Provide the (x, y) coordinate of the cell's center where the given text is located.  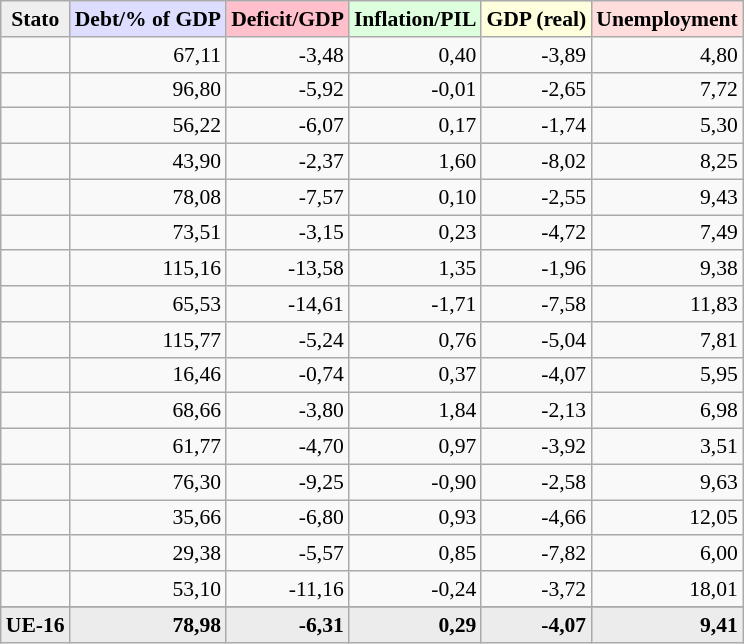
-6,80 (288, 518)
43,90 (148, 162)
-2,55 (536, 197)
73,51 (148, 233)
9,63 (667, 482)
-5,04 (536, 340)
0,17 (415, 126)
-4,70 (288, 447)
-2,37 (288, 162)
-1,96 (536, 269)
0,40 (415, 55)
-0,74 (288, 375)
Inflation/PIL (415, 19)
8,25 (667, 162)
-9,25 (288, 482)
0,93 (415, 518)
UE-16 (36, 625)
1,84 (415, 411)
-1,71 (415, 304)
35,66 (148, 518)
96,80 (148, 90)
-7,58 (536, 304)
-13,58 (288, 269)
29,38 (148, 554)
56,22 (148, 126)
4,80 (667, 55)
1,60 (415, 162)
5,30 (667, 126)
Stato (36, 19)
65,53 (148, 304)
115,16 (148, 269)
-3,89 (536, 55)
-3,80 (288, 411)
-3,72 (536, 589)
115,77 (148, 340)
-11,16 (288, 589)
-6,07 (288, 126)
-0,90 (415, 482)
-3,92 (536, 447)
GDP (real) (536, 19)
Deficit/GDP (288, 19)
78,08 (148, 197)
12,05 (667, 518)
9,41 (667, 625)
67,11 (148, 55)
-2,13 (536, 411)
-5,24 (288, 340)
18,01 (667, 589)
7,81 (667, 340)
3,51 (667, 447)
11,83 (667, 304)
-0,24 (415, 589)
-2,58 (536, 482)
7,72 (667, 90)
68,66 (148, 411)
-6,31 (288, 625)
-0,01 (415, 90)
78,98 (148, 625)
-3,15 (288, 233)
-4,66 (536, 518)
0,29 (415, 625)
6,00 (667, 554)
9,38 (667, 269)
-14,61 (288, 304)
-5,57 (288, 554)
Unemployment (667, 19)
-4,72 (536, 233)
0,23 (415, 233)
0,37 (415, 375)
-7,82 (536, 554)
-7,57 (288, 197)
0,85 (415, 554)
-3,48 (288, 55)
5,95 (667, 375)
-1,74 (536, 126)
61,77 (148, 447)
0,10 (415, 197)
53,10 (148, 589)
1,35 (415, 269)
Debt/% of GDP (148, 19)
76,30 (148, 482)
7,49 (667, 233)
16,46 (148, 375)
6,98 (667, 411)
0,97 (415, 447)
0,76 (415, 340)
-5,92 (288, 90)
-2,65 (536, 90)
9,43 (667, 197)
-8,02 (536, 162)
